Locate the cell with the specified text and output its (x, y) center coordinate. 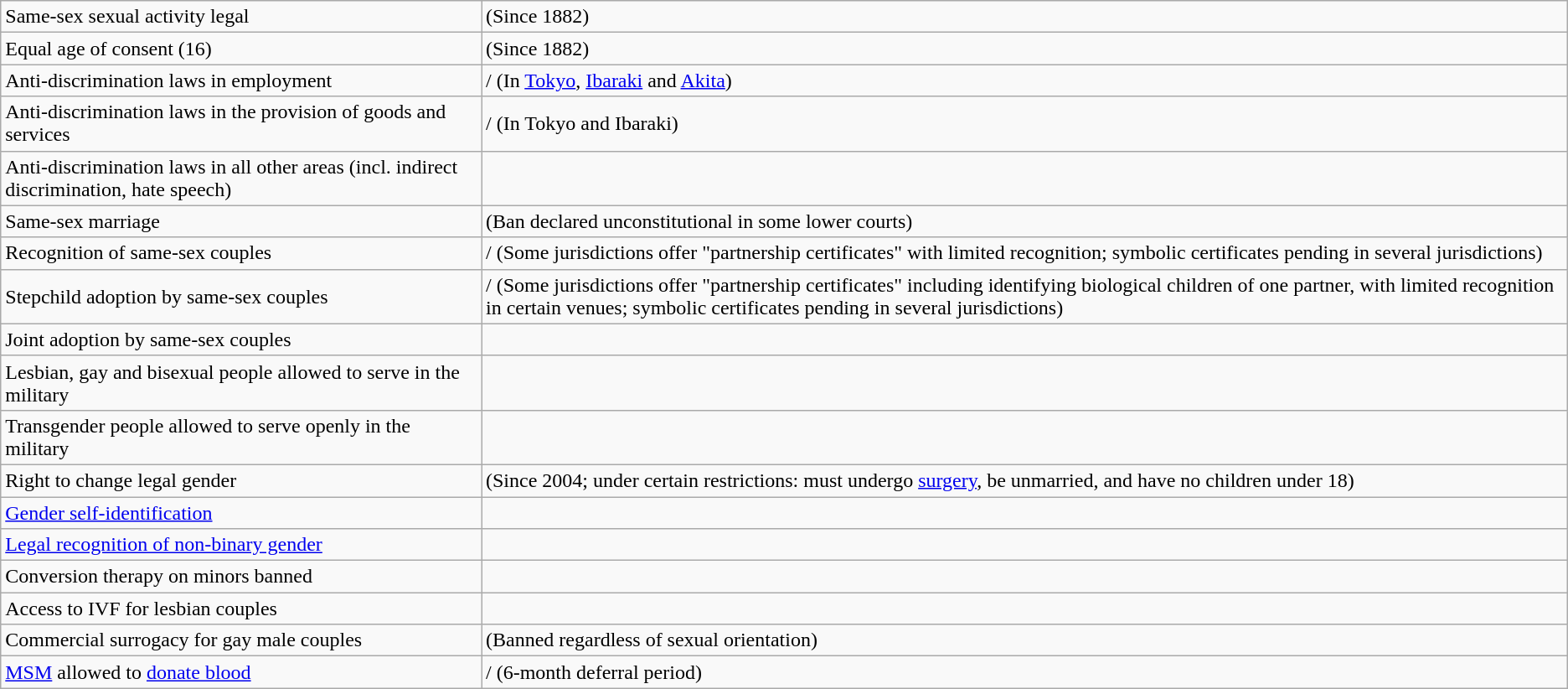
Lesbian, gay and bisexual people allowed to serve in the military (241, 382)
(Since 2004; under certain restrictions: must undergo surgery, be unmarried, and have no children under 18) (1024, 480)
MSM allowed to donate blood (241, 672)
Anti-discrimination laws in the provision of goods and services (241, 124)
Gender self-identification (241, 512)
(Banned regardless of sexual orientation) (1024, 640)
Transgender people allowed to serve openly in the military (241, 438)
/ (6-month deferral period) (1024, 672)
/ (In Tokyo, Ibaraki and Akita) (1024, 80)
(Ban declared unconstitutional in some lower courts) (1024, 221)
Commercial surrogacy for gay male couples (241, 640)
Legal recognition of non-binary gender (241, 545)
Anti-discrimination laws in all other areas (incl. indirect discrimination, hate speech) (241, 178)
Recognition of same-sex couples (241, 253)
Same-sex sexual activity legal (241, 17)
Joint adoption by same-sex couples (241, 339)
Same-sex marriage (241, 221)
Access to IVF for lesbian couples (241, 609)
Anti-discrimination laws in employment (241, 80)
/ (In Tokyo and Ibaraki) (1024, 124)
Equal age of consent (16) (241, 49)
Right to change legal gender (241, 480)
/ (Some jurisdictions offer "partnership certificates" with limited recognition; symbolic certificates pending in several jurisdictions) (1024, 253)
Stepchild adoption by same-sex couples (241, 297)
Conversion therapy on minors banned (241, 577)
